Return (X, Y) of the center of cell containing provided text 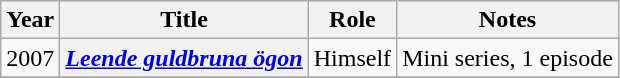
2007 (30, 58)
Notes (508, 20)
Title (184, 20)
Role (352, 20)
Himself (352, 58)
Mini series, 1 episode (508, 58)
Leende guldbruna ögon (184, 58)
Year (30, 20)
